Return [X, Y] of the center of cell containing provided text 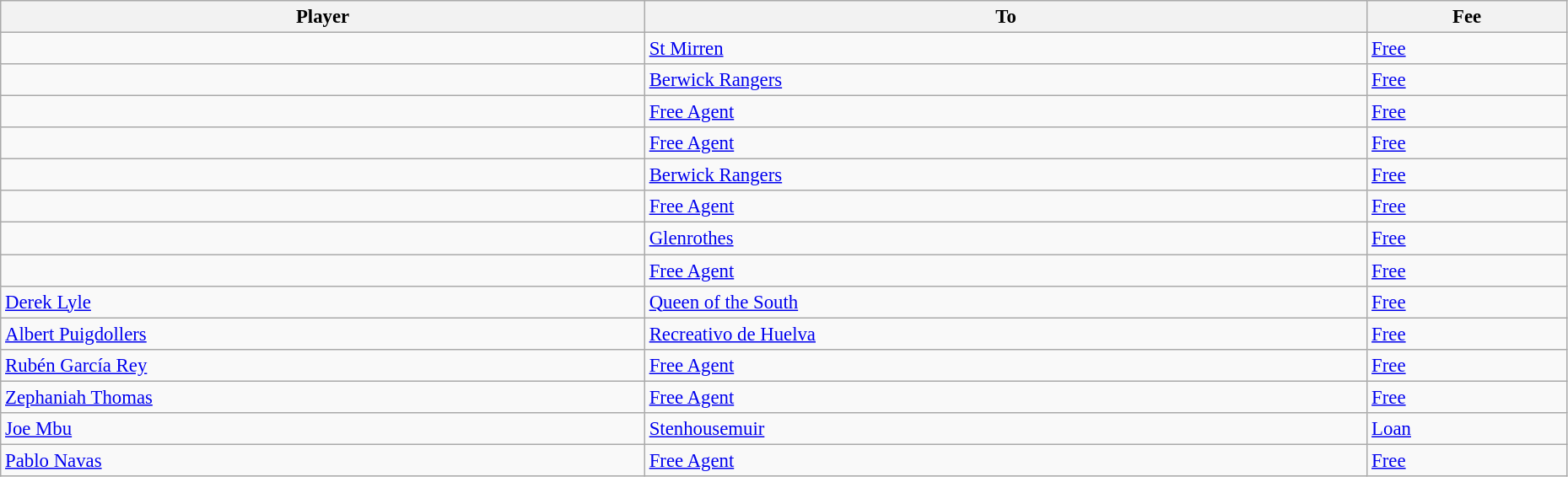
Albert Puigdollers [323, 334]
Joe Mbu [323, 429]
Queen of the South [1005, 302]
Fee [1468, 17]
Loan [1468, 429]
Glenrothes [1005, 238]
Derek Lyle [323, 302]
Zephaniah Thomas [323, 397]
Pablo Navas [323, 460]
Recreativo de Huelva [1005, 334]
St Mirren [1005, 49]
Stenhousemuir [1005, 429]
Rubén García Rey [323, 365]
To [1005, 17]
Player [323, 17]
